Pinpoint the cell where the given text exists, returning its [X, Y] midpoint coordinate. 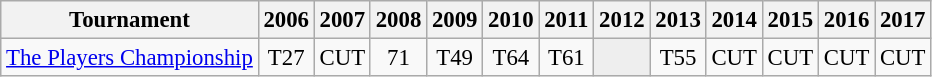
T49 [455, 58]
The Players Championship [130, 58]
2017 [903, 20]
T27 [286, 58]
71 [398, 58]
T61 [566, 58]
2006 [286, 20]
2011 [566, 20]
2010 [511, 20]
2008 [398, 20]
2015 [790, 20]
2016 [846, 20]
2007 [342, 20]
2009 [455, 20]
T55 [678, 58]
Tournament [130, 20]
2012 [622, 20]
2014 [734, 20]
2013 [678, 20]
T64 [511, 58]
